Return (X, Y) of the center of cell containing provided text 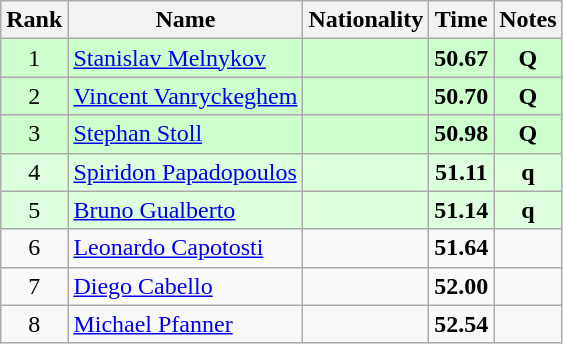
50.98 (462, 134)
Time (462, 20)
7 (34, 286)
Diego Cabello (186, 286)
52.00 (462, 286)
51.64 (462, 248)
Bruno Gualberto (186, 210)
Name (186, 20)
Stanislav Melnykov (186, 58)
1 (34, 58)
Rank (34, 20)
Notes (528, 20)
Michael Pfanner (186, 324)
6 (34, 248)
51.11 (462, 172)
Leonardo Capotosti (186, 248)
2 (34, 96)
Stephan Stoll (186, 134)
5 (34, 210)
3 (34, 134)
Vincent Vanryckeghem (186, 96)
Nationality (366, 20)
52.54 (462, 324)
4 (34, 172)
51.14 (462, 210)
50.70 (462, 96)
Spiridon Papadopoulos (186, 172)
50.67 (462, 58)
8 (34, 324)
